Pinpoint the cell where the given text exists, returning its [X, Y] midpoint coordinate. 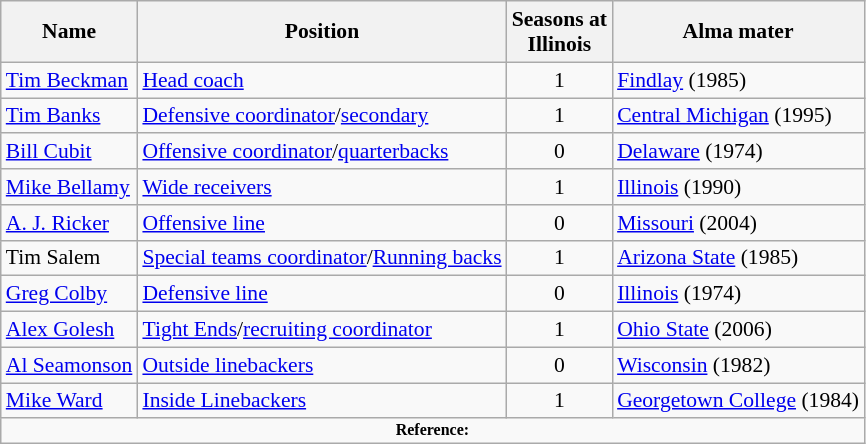
Ohio State (2006) [738, 330]
Alex Golesh [70, 330]
Wide receivers [322, 187]
Al Seamonson [70, 365]
Wisconsin (1982) [738, 365]
Tim Beckman [70, 80]
Position [322, 32]
Findlay (1985) [738, 80]
Tim Salem [70, 258]
Tim Banks [70, 116]
Georgetown College (1984) [738, 401]
Bill Cubit [70, 152]
Alma mater [738, 32]
Greg Colby [70, 294]
Reference: [432, 431]
Head coach [322, 80]
Outside linebackers [322, 365]
Special teams coordinator/Running backs [322, 258]
A. J. Ricker [70, 223]
Tight Ends/recruiting coordinator [322, 330]
Offensive coordinator/quarterbacks [322, 152]
Defensive coordinator/secondary [322, 116]
Defensive line [322, 294]
Inside Linebackers [322, 401]
Offensive line [322, 223]
Seasons atIllinois [560, 32]
Mike Ward [70, 401]
Arizona State (1985) [738, 258]
Central Michigan (1995) [738, 116]
Mike Bellamy [70, 187]
Delaware (1974) [738, 152]
Missouri (2004) [738, 223]
Name [70, 32]
Illinois (1974) [738, 294]
Illinois (1990) [738, 187]
